From the cell containing the given text, extract its center point as (x, y) coordinate. 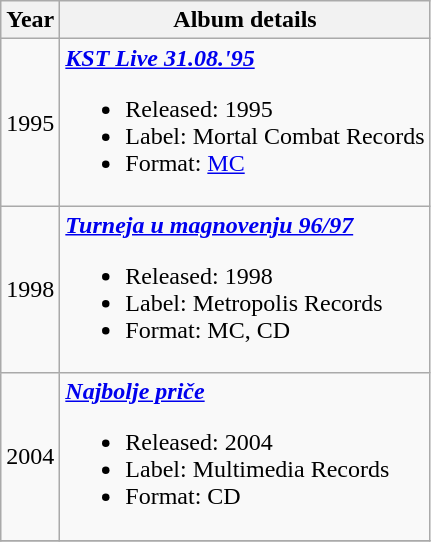
Najbolje pričeReleased: 2004Label: Multimedia RecordsFormat: CD (245, 456)
1998 (30, 290)
Turneja u magnovenju 96/97Released: 1998Label: Metropolis RecordsFormat: MC, CD (245, 290)
1995 (30, 122)
Album details (245, 20)
Year (30, 20)
2004 (30, 456)
KST Live 31.08.'95Released: 1995Label: Mortal Combat RecordsFormat: MC (245, 122)
